Find where the given text appears and provide that cell's center as [X, Y] coordinate. 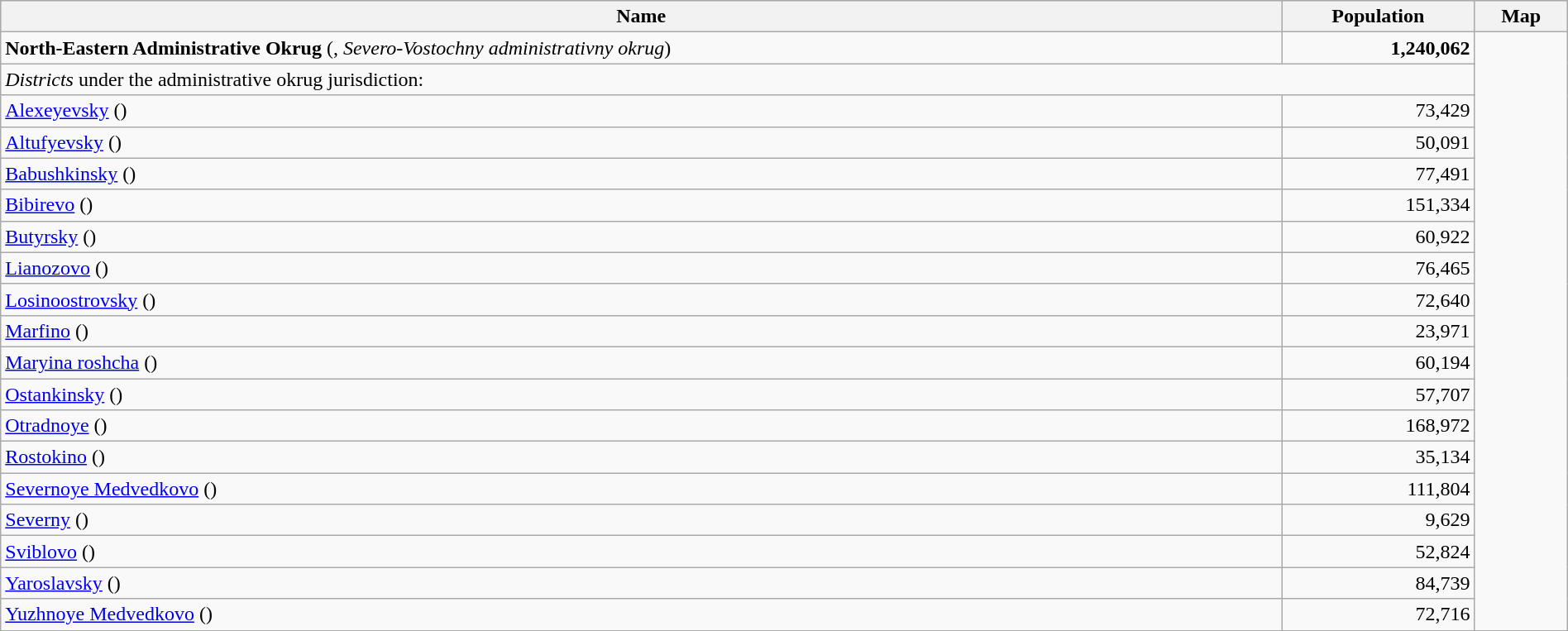
Yuzhnoye Medvedkovo () [642, 614]
77,491 [1379, 174]
Babushkinsky () [642, 174]
Alexeyevsky () [642, 111]
111,804 [1379, 489]
Map [1521, 17]
23,971 [1379, 331]
Severnoye Medvedkovo () [642, 489]
Altufyevsky () [642, 142]
84,739 [1379, 583]
50,091 [1379, 142]
168,972 [1379, 426]
North-Eastern Administrative Okrug (, Severo-Vostochny administrativny okrug) [642, 48]
57,707 [1379, 394]
35,134 [1379, 457]
Population [1379, 17]
Sviblovo () [642, 552]
52,824 [1379, 552]
73,429 [1379, 111]
Maryina roshcha () [642, 362]
Ostankinsky () [642, 394]
60,194 [1379, 362]
Districts under the administrative okrug jurisdiction: [738, 79]
Otradnoye () [642, 426]
72,716 [1379, 614]
76,465 [1379, 268]
9,629 [1379, 520]
1,240,062 [1379, 48]
Rostokino () [642, 457]
Lianozovo () [642, 268]
Losinoostrovsky () [642, 299]
Name [642, 17]
72,640 [1379, 299]
60,922 [1379, 237]
Bibirevo () [642, 205]
Yaroslavsky () [642, 583]
Butyrsky () [642, 237]
Severny () [642, 520]
Marfino () [642, 331]
151,334 [1379, 205]
